Determine the (X, Y) coordinate at the center of the cell enclosing the given text.  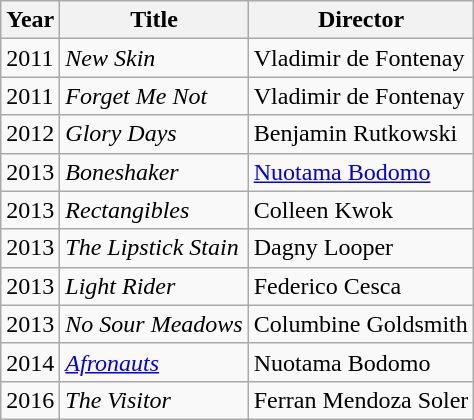
No Sour Meadows (154, 324)
2014 (30, 362)
Federico Cesca (361, 286)
The Visitor (154, 400)
Light Rider (154, 286)
Title (154, 20)
Director (361, 20)
Colleen Kwok (361, 210)
The Lipstick Stain (154, 248)
Forget Me Not (154, 96)
Rectangibles (154, 210)
2012 (30, 134)
Boneshaker (154, 172)
Ferran Mendoza Soler (361, 400)
Columbine Goldsmith (361, 324)
Benjamin Rutkowski (361, 134)
Afronauts (154, 362)
Year (30, 20)
2016 (30, 400)
Glory Days (154, 134)
New Skin (154, 58)
Dagny Looper (361, 248)
